Scan for the cell matching the given text and deliver its [x, y] coordinate at center. 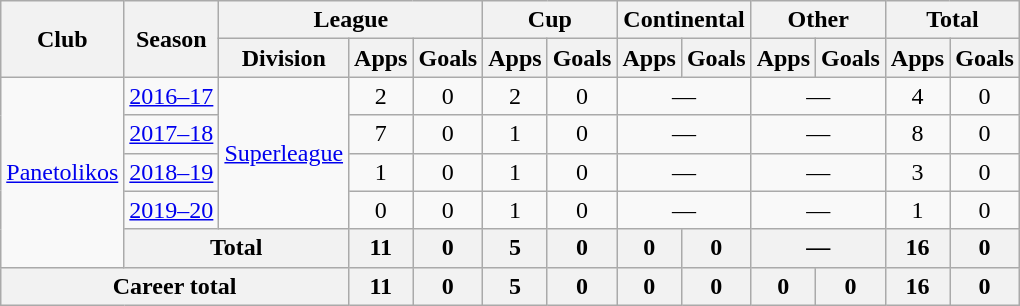
Superleague [284, 153]
3 [917, 172]
Cup [550, 20]
Career total [175, 286]
4 [917, 96]
2017–18 [172, 134]
2018–19 [172, 172]
8 [917, 134]
Other [818, 20]
2016–17 [172, 96]
Season [172, 39]
Continental [684, 20]
2019–20 [172, 210]
7 [381, 134]
Division [284, 58]
Club [62, 39]
Panetolikos [62, 172]
League [351, 20]
